Scan for the cell matching the given text and deliver its (X, Y) coordinate at center. 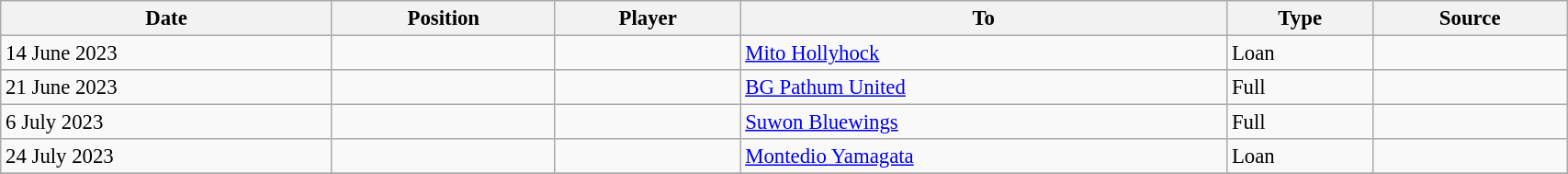
Position (443, 18)
Type (1301, 18)
BG Pathum United (984, 87)
Date (166, 18)
14 June 2023 (166, 53)
Suwon Bluewings (984, 122)
Source (1470, 18)
Montedio Yamagata (984, 157)
21 June 2023 (166, 87)
To (984, 18)
6 July 2023 (166, 122)
Player (648, 18)
Mito Hollyhock (984, 53)
24 July 2023 (166, 157)
